Scan for the cell matching the given text and deliver its (X, Y) coordinate at center. 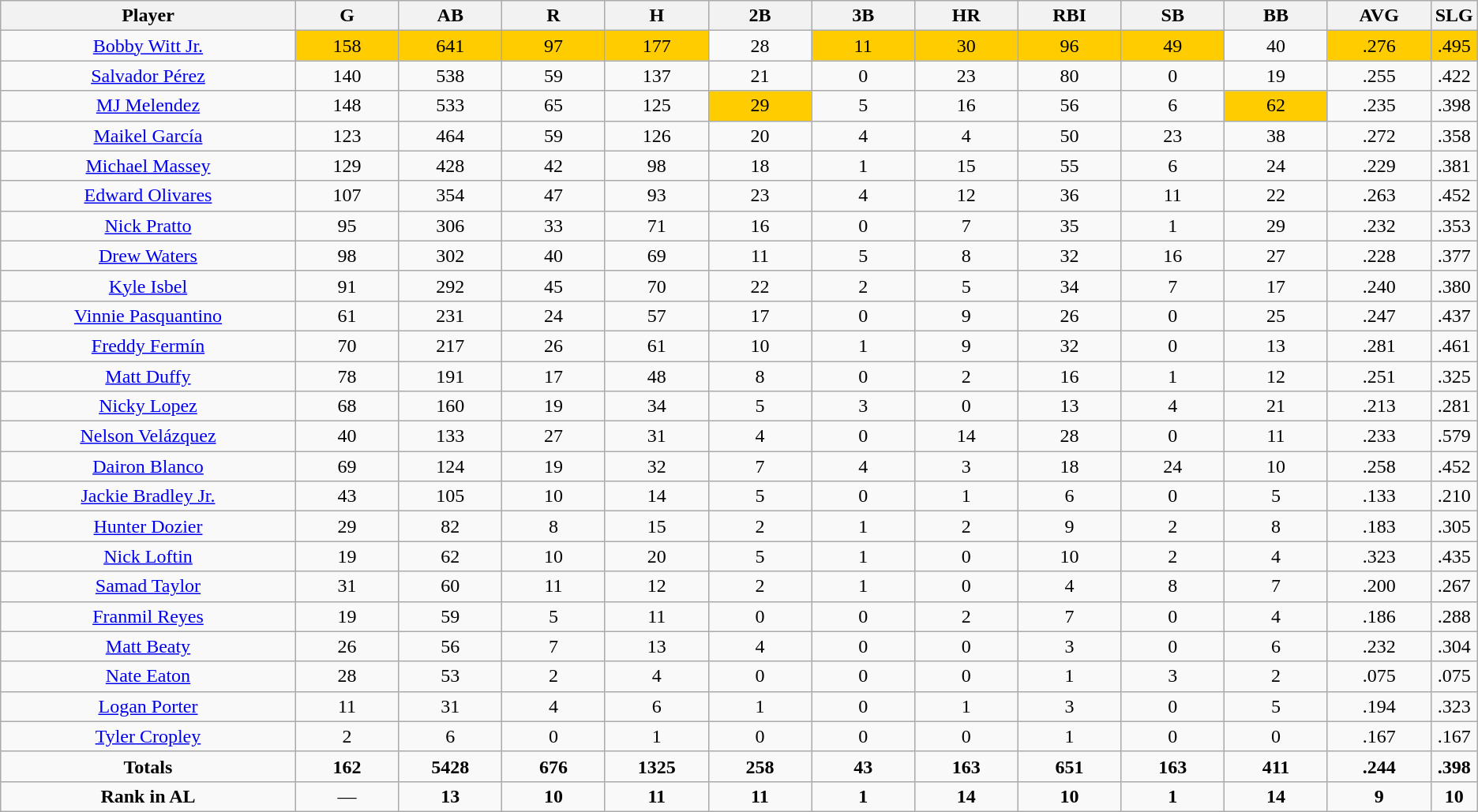
.380 (1454, 286)
47 (554, 196)
HR (966, 16)
464 (450, 136)
48 (657, 376)
162 (347, 766)
Vinnie Pasquantino (148, 316)
BB (1276, 16)
65 (554, 106)
MJ Melendez (148, 106)
133 (450, 436)
306 (450, 226)
.437 (1454, 316)
.381 (1454, 166)
.353 (1454, 226)
.186 (1379, 616)
.325 (1454, 376)
95 (347, 226)
.263 (1379, 196)
71 (657, 226)
.200 (1379, 586)
— (347, 796)
Player (148, 16)
.210 (1454, 496)
45 (554, 286)
217 (450, 346)
78 (347, 376)
.235 (1379, 106)
126 (657, 136)
160 (450, 406)
302 (450, 256)
Nick Pratto (148, 226)
Rank in AL (148, 796)
.233 (1379, 436)
96 (1069, 46)
.305 (1454, 526)
36 (1069, 196)
Hunter Dozier (148, 526)
.240 (1379, 286)
.276 (1379, 46)
.422 (1454, 76)
Maikel García (148, 136)
129 (347, 166)
Salvador Pérez (148, 76)
428 (450, 166)
Nate Eaton (148, 676)
AB (450, 16)
.228 (1379, 256)
Nick Loftin (148, 556)
93 (657, 196)
55 (1069, 166)
.579 (1454, 436)
124 (450, 466)
80 (1069, 76)
231 (450, 316)
107 (347, 196)
.267 (1454, 586)
411 (1276, 766)
Logan Porter (148, 706)
125 (657, 106)
SLG (1454, 16)
Nicky Lopez (148, 406)
.288 (1454, 616)
5428 (450, 766)
148 (347, 106)
676 (554, 766)
Tyler Cropley (148, 736)
G (347, 16)
Bobby Witt Jr. (148, 46)
42 (554, 166)
651 (1069, 766)
25 (1276, 316)
3B (864, 16)
.255 (1379, 76)
1325 (657, 766)
38 (1276, 136)
91 (347, 286)
258 (760, 766)
57 (657, 316)
533 (450, 106)
Nelson Velázquez (148, 436)
Freddy Fermín (148, 346)
H (657, 16)
.272 (1379, 136)
137 (657, 76)
158 (347, 46)
.495 (1454, 46)
354 (450, 196)
49 (1173, 46)
.133 (1379, 496)
35 (1069, 226)
30 (966, 46)
RBI (1069, 16)
Matt Duffy (148, 376)
.377 (1454, 256)
Jackie Bradley Jr. (148, 496)
140 (347, 76)
Drew Waters (148, 256)
Michael Massey (148, 166)
Franmil Reyes (148, 616)
.251 (1379, 376)
Matt Beaty (148, 646)
Samad Taylor (148, 586)
82 (450, 526)
641 (450, 46)
Totals (148, 766)
177 (657, 46)
SB (1173, 16)
68 (347, 406)
.229 (1379, 166)
191 (450, 376)
60 (450, 586)
97 (554, 46)
292 (450, 286)
R (554, 16)
.304 (1454, 646)
.194 (1379, 706)
105 (450, 496)
50 (1069, 136)
.244 (1379, 766)
Kyle Isbel (148, 286)
.183 (1379, 526)
Dairon Blanco (148, 466)
.358 (1454, 136)
.461 (1454, 346)
.435 (1454, 556)
Edward Olivares (148, 196)
538 (450, 76)
53 (450, 676)
123 (347, 136)
33 (554, 226)
.213 (1379, 406)
.258 (1379, 466)
AVG (1379, 16)
.247 (1379, 316)
2B (760, 16)
